Find where the given text appears and provide that cell's center as [x, y] coordinate. 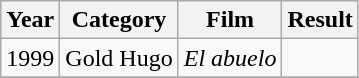
1999 [30, 58]
Category [119, 20]
El abuelo [230, 58]
Gold Hugo [119, 58]
Result [320, 20]
Year [30, 20]
Film [230, 20]
